Return the (x, y) coordinate for the center point of the cell that contains the specified text.  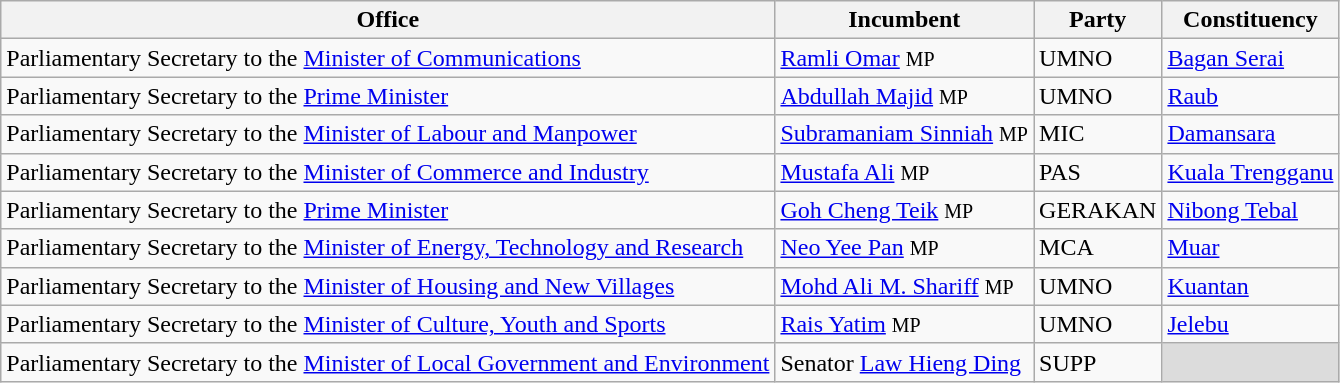
Bagan Serai (1250, 58)
Parliamentary Secretary to the Minister of Housing and New Villages (388, 286)
Muar (1250, 248)
Kuala Trengganu (1250, 172)
PAS (1098, 172)
Parliamentary Secretary to the Minister of Labour and Manpower (388, 134)
Rais Yatim MP (904, 324)
Parliamentary Secretary to the Minister of Energy, Technology and Research (388, 248)
Ramli Omar MP (904, 58)
Damansara (1250, 134)
Kuantan (1250, 286)
SUPP (1098, 362)
Goh Cheng Teik MP (904, 210)
Raub (1250, 96)
Parliamentary Secretary to the Minister of Commerce and Industry (388, 172)
Parliamentary Secretary to the Minister of Culture, Youth and Sports (388, 324)
Mustafa Ali MP (904, 172)
Mohd Ali M. Shariff MP (904, 286)
MCA (1098, 248)
Incumbent (904, 20)
Neo Yee Pan MP (904, 248)
Senator Law Hieng Ding (904, 362)
Jelebu (1250, 324)
Nibong Tebal (1250, 210)
Subramaniam Sinniah MP (904, 134)
Office (388, 20)
Parliamentary Secretary to the Minister of Local Government and Environment (388, 362)
Abdullah Majid MP (904, 96)
Parliamentary Secretary to the Minister of Communications (388, 58)
GERAKAN (1098, 210)
Party (1098, 20)
Constituency (1250, 20)
MIC (1098, 134)
